Provide the (x, y) coordinate of the cell's center where the given text is located.  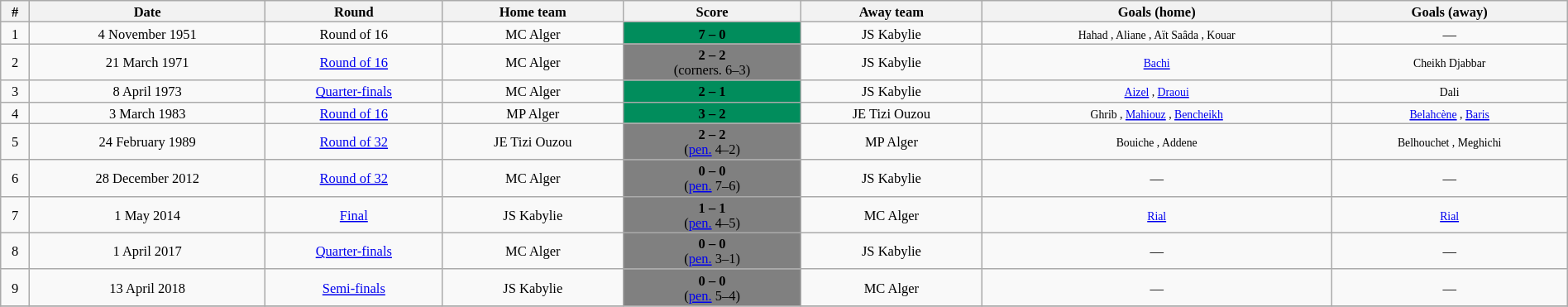
13 April 2018 (147, 287)
Away team (892, 12)
# (15, 12)
Aizel , Draoui (1156, 91)
Cheikh Djabbar (1449, 62)
Goals (away) (1449, 12)
3 (15, 91)
1 April 2017 (147, 251)
Bouiche , Addene (1156, 142)
Semi-finals (354, 287)
Hahad , Aliane , Aït Saâda , Kouar (1156, 33)
7 (15, 214)
Round (354, 12)
Belahcène , Baris (1449, 113)
5 (15, 142)
Goals (home) (1156, 12)
3 March 1983 (147, 113)
Belhouchet , Meghichi (1449, 142)
8 April 1973 (147, 91)
2 – 2(pen. 4–2) (713, 142)
2 (15, 62)
1 (15, 33)
1 May 2014 (147, 214)
4 (15, 113)
6 (15, 178)
2 – 2(corners. 6–3) (713, 62)
Dali (1449, 91)
0 – 0(pen. 5–4) (713, 287)
24 February 1989 (147, 142)
Score (713, 12)
0 – 0(pen. 7–6) (713, 178)
3 – 2 (713, 113)
Final (354, 214)
Ghrib , Mahiouz , Bencheikh (1156, 113)
21 March 1971 (147, 62)
9 (15, 287)
28 December 2012 (147, 178)
Date (147, 12)
4 November 1951 (147, 33)
8 (15, 251)
7 – 0 (713, 33)
2 – 1 (713, 91)
1 – 1(pen. 4–5) (713, 214)
Bachi (1156, 62)
0 – 0(pen. 3–1) (713, 251)
Home team (533, 12)
